Detect which cell encompasses the target text, then output its (x, y) center coordinate. 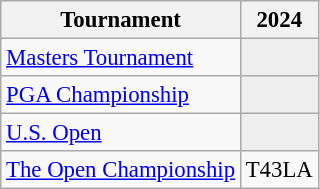
T43LA (279, 170)
2024 (279, 20)
Masters Tournament (121, 58)
U.S. Open (121, 133)
PGA Championship (121, 95)
Tournament (121, 20)
The Open Championship (121, 170)
